Search for the cell housing the specified text and yield its (x, y) center coordinate. 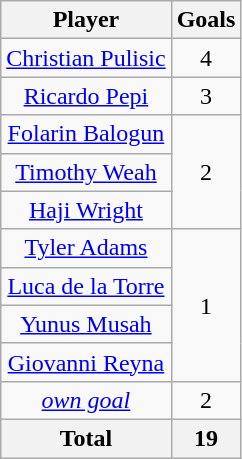
Yunus Musah (86, 324)
own goal (86, 400)
Folarin Balogun (86, 134)
4 (206, 58)
Haji Wright (86, 210)
Giovanni Reyna (86, 362)
Timothy Weah (86, 172)
19 (206, 438)
Ricardo Pepi (86, 96)
Total (86, 438)
1 (206, 305)
Tyler Adams (86, 248)
Goals (206, 20)
Luca de la Torre (86, 286)
3 (206, 96)
Player (86, 20)
Christian Pulisic (86, 58)
